Determine the (x, y) coordinate at the center of the cell enclosing the given text.  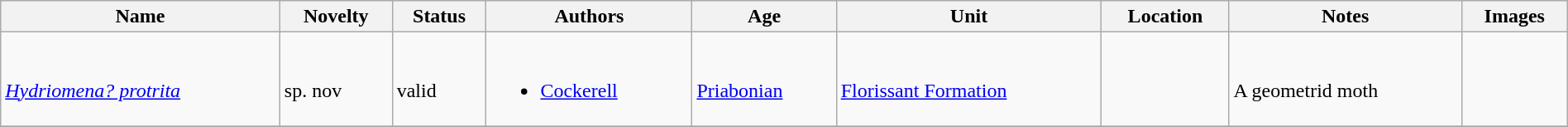
A geometrid moth (1345, 80)
Novelty (336, 17)
sp. nov (336, 80)
Florissant Formation (969, 80)
Hydriomena? protrita (141, 80)
Priabonian (764, 80)
Images (1514, 17)
Status (439, 17)
Cockerell (589, 80)
Authors (589, 17)
Age (764, 17)
Location (1165, 17)
Unit (969, 17)
valid (439, 80)
Notes (1345, 17)
Name (141, 17)
